Output the (x, y) coordinate of the center of the cell containing the given text.  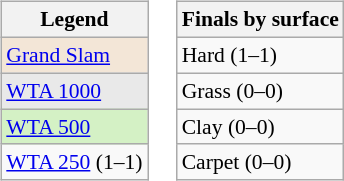
Finals by surface (260, 20)
WTA 500 (74, 127)
Grand Slam (74, 55)
Carpet (0–0) (260, 162)
Clay (0–0) (260, 127)
WTA 250 (1–1) (74, 162)
Legend (74, 20)
Hard (1–1) (260, 55)
WTA 1000 (74, 91)
Grass (0–0) (260, 91)
